Extract the (x, y) coordinate from the center of the cell holding the provided text.  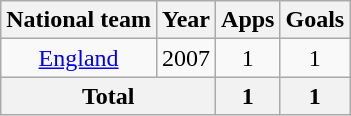
England (79, 58)
Total (108, 96)
2007 (186, 58)
Goals (315, 20)
Year (186, 20)
Apps (248, 20)
National team (79, 20)
